Find where the given text appears and provide that cell's center as [X, Y] coordinate. 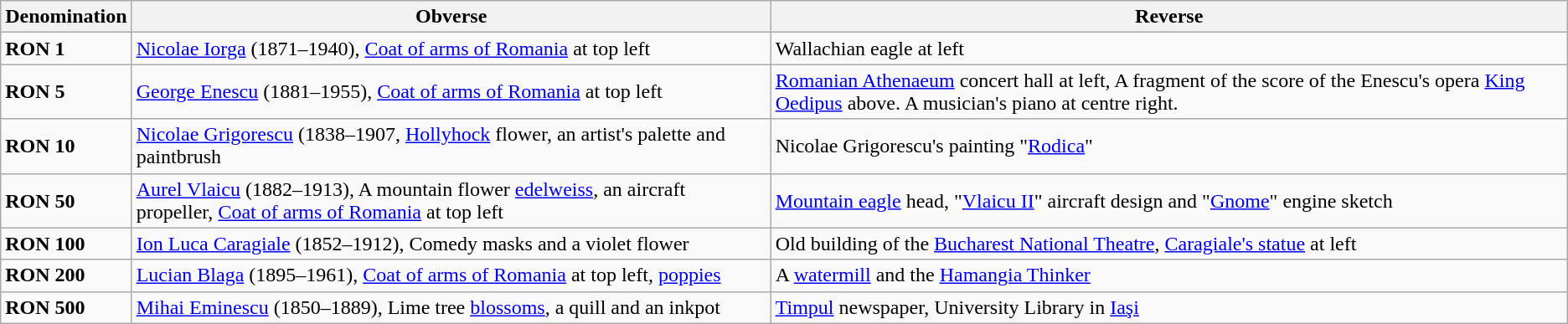
Lucian Blaga (1895–1961), Coat of arms of Romania at top left, poppies [451, 275]
Ion Luca Caragiale (1852–1912), Comedy masks and a violet flower [451, 244]
Romanian Athenaeum concert hall at left, A fragment of the score of the Enescu's opera King Oedipus above. A musician's piano at centre right. [1169, 92]
Reverse [1169, 17]
RON 5 [66, 92]
Aurel Vlaicu (1882–1913), A mountain flower edelweiss, an aircraft propeller, Coat of arms of Romania at top left [451, 201]
Wallachian eagle at left [1169, 49]
Nicolae Grigorescu's painting "Rodica" [1169, 146]
Nicolae Iorga (1871–1940), Coat of arms of Romania at top left [451, 49]
RON 200 [66, 275]
RON 100 [66, 244]
Mountain eagle head, "Vlaicu II" aircraft design and "Gnome" engine sketch [1169, 201]
Mihai Eminescu (1850–1889), Lime tree blossoms, a quill and an inkpot [451, 307]
RON 50 [66, 201]
Nicolae Grigorescu (1838–1907, Hollyhock flower, an artist's palette and paintbrush [451, 146]
A watermill and the Hamangia Thinker [1169, 275]
Obverse [451, 17]
Timpul newspaper, University Library in Iaşi [1169, 307]
Denomination [66, 17]
George Enescu (1881–1955), Coat of arms of Romania at top left [451, 92]
RON 1 [66, 49]
RON 10 [66, 146]
Old building of the Bucharest National Theatre, Caragiale's statue at left [1169, 244]
RON 500 [66, 307]
